Capture the cell that displays the provided text and extract its [X, Y] central coordinate. 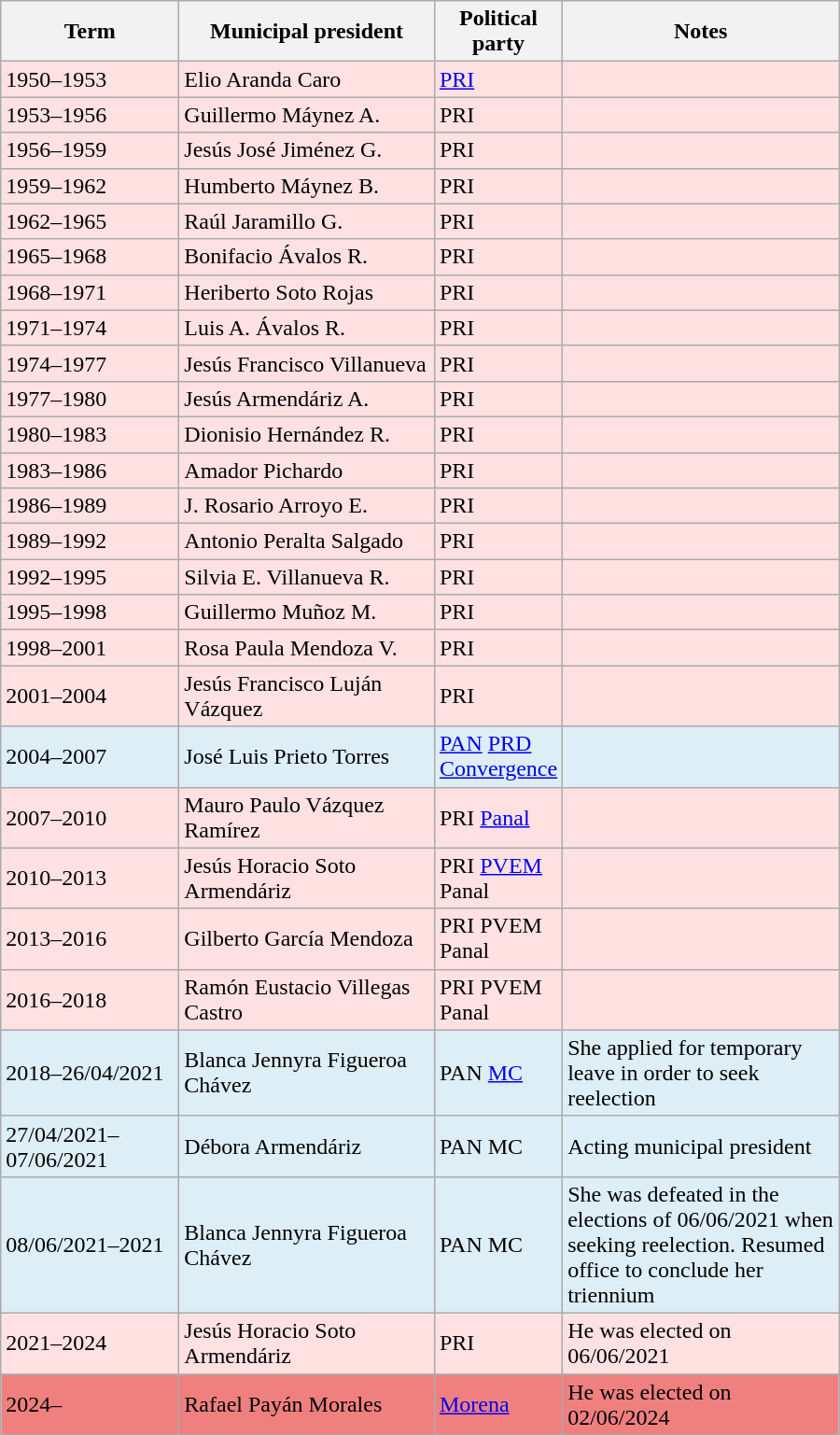
Jesús Francisco Villanueva [307, 363]
José Luis Prieto Torres [307, 756]
Notes [701, 32]
2016–2018 [90, 999]
Municipal president [307, 32]
He was elected on 06/06/2021 [701, 1343]
Political party [498, 32]
1968–1971 [90, 292]
She applied for temporary leave in order to seek reelection [701, 1073]
2021–2024 [90, 1343]
Antonio Peralta Salgado [307, 542]
2024– [90, 1404]
1959–1962 [90, 186]
He was elected on 02/06/2024 [701, 1404]
Silvia E. Villanueva R. [307, 577]
2018–26/04/2021 [90, 1073]
Mauro Paulo Vázquez Ramírez [307, 818]
Débora Armendáriz [307, 1147]
Dionisio Hernández R. [307, 434]
Amador Pichardo [307, 470]
1953–1956 [90, 115]
1992–1995 [90, 577]
1998–2001 [90, 648]
Rafael Payán Morales [307, 1404]
Humberto Máynez B. [307, 186]
1971–1974 [90, 328]
2013–2016 [90, 939]
1962–1965 [90, 221]
1995–1998 [90, 612]
27/04/2021–07/06/2021 [90, 1147]
Raúl Jaramillo G. [307, 221]
1977–1980 [90, 399]
Jesús Francisco Luján Vázquez [307, 696]
Bonifacio Ávalos R. [307, 257]
08/06/2021–2021 [90, 1245]
1989–1992 [90, 542]
1983–1986 [90, 470]
PRI Panal [498, 818]
Heriberto Soto Rojas [307, 292]
Gilberto García Mendoza [307, 939]
1956–1959 [90, 150]
Guillermo Máynez A. [307, 115]
Acting municipal president [701, 1147]
Jesús José Jiménez G. [307, 150]
1974–1977 [90, 363]
1980–1983 [90, 434]
Guillermo Muñoz M. [307, 612]
1986–1989 [90, 506]
Morena [498, 1404]
Elio Aranda Caro [307, 79]
Ramón Eustacio Villegas Castro [307, 999]
Rosa Paula Mendoza V. [307, 648]
J. Rosario Arroyo E. [307, 506]
Term [90, 32]
PAN PRD Convergence [498, 756]
2010–2013 [90, 878]
2007–2010 [90, 818]
2001–2004 [90, 696]
2004–2007 [90, 756]
1965–1968 [90, 257]
Luis A. Ávalos R. [307, 328]
1950–1953 [90, 79]
Jesús Armendáriz A. [307, 399]
She was defeated in the elections of 06/06/2021 when seeking reelection. Resumed office to conclude her triennium [701, 1245]
